Scan for the cell matching the given text and deliver its (X, Y) coordinate at center. 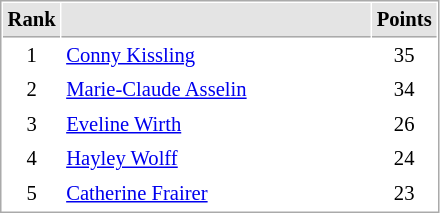
1 (32, 56)
23 (404, 194)
Marie-Claude Asselin (216, 90)
Catherine Frairer (216, 194)
Eveline Wirth (216, 124)
2 (32, 90)
3 (32, 124)
26 (404, 124)
24 (404, 158)
Points (404, 20)
4 (32, 158)
34 (404, 90)
Conny Kissling (216, 56)
35 (404, 56)
Rank (32, 20)
5 (32, 194)
Hayley Wolff (216, 158)
